Search for the cell housing the specified text and yield its (x, y) center coordinate. 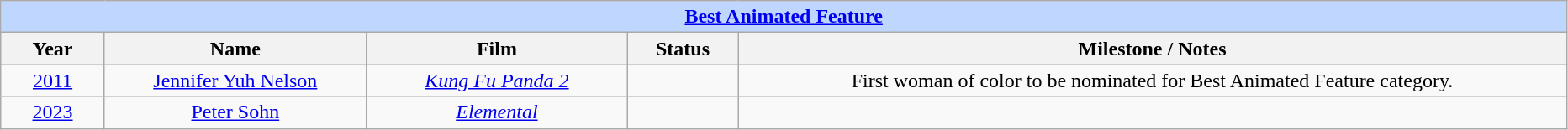
Year (53, 49)
First woman of color to be nominated for Best Animated Feature category. (1153, 81)
Status (683, 49)
Film (496, 49)
Kung Fu Panda 2 (496, 81)
Milestone / Notes (1153, 49)
Jennifer Yuh Nelson (235, 81)
Best Animated Feature (784, 17)
2011 (53, 81)
2023 (53, 112)
Elemental (496, 112)
Peter Sohn (235, 112)
Name (235, 49)
